From the cell containing the given text, extract its center point as [X, Y] coordinate. 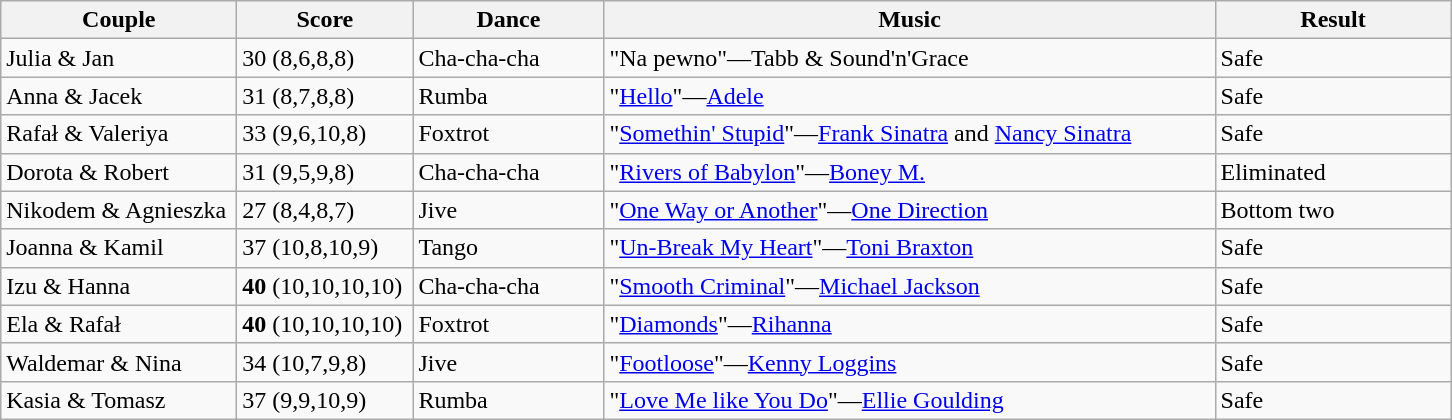
31 (9,5,9,8) [325, 172]
Music [910, 20]
30 (8,6,8,8) [325, 58]
Tango [508, 248]
"Hello"—Adele [910, 96]
Julia & Jan [119, 58]
Nikodem & Agnieszka [119, 210]
31 (8,7,8,8) [325, 96]
Izu & Hanna [119, 286]
Rafał & Valeriya [119, 134]
"One Way or Another"—One Direction [910, 210]
"Diamonds"—Rihanna [910, 324]
Joanna & Kamil [119, 248]
"Rivers of Babylon"—Boney M. [910, 172]
Result [1333, 20]
"Footloose"—Kenny Loggins [910, 362]
34 (10,7,9,8) [325, 362]
Couple [119, 20]
"Un-Break My Heart"—Toni Braxton [910, 248]
Dance [508, 20]
37 (10,8,10,9) [325, 248]
Waldemar & Nina [119, 362]
"Na pewno"—Tabb & Sound'n'Grace [910, 58]
"Love Me like You Do"—Ellie Goulding [910, 400]
Dorota & Robert [119, 172]
Bottom two [1333, 210]
27 (8,4,8,7) [325, 210]
Kasia & Tomasz [119, 400]
37 (9,9,10,9) [325, 400]
Score [325, 20]
Anna & Jacek [119, 96]
Ela & Rafał [119, 324]
"Somethin' Stupid"—Frank Sinatra and Nancy Sinatra [910, 134]
33 (9,6,10,8) [325, 134]
"Smooth Criminal"—Michael Jackson [910, 286]
Eliminated [1333, 172]
